Identify which cell holds the provided text, then report its (X, Y) central coordinate. 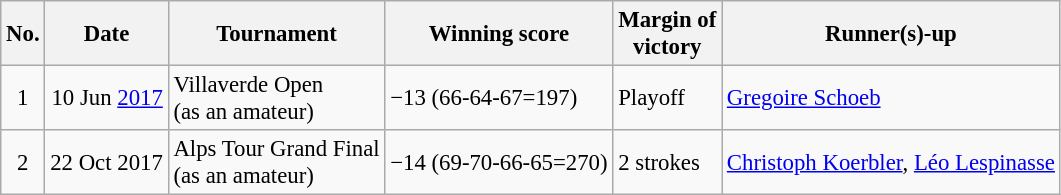
Villaverde Open(as an amateur) (276, 98)
Margin ofvictory (668, 34)
Christoph Koerbler, Léo Lespinasse (892, 162)
1 (23, 98)
2 (23, 162)
Runner(s)-up (892, 34)
Tournament (276, 34)
Alps Tour Grand Final(as an amateur) (276, 162)
Playoff (668, 98)
Gregoire Schoeb (892, 98)
2 strokes (668, 162)
No. (23, 34)
Date (106, 34)
Winning score (499, 34)
−13 (66-64-67=197) (499, 98)
22 Oct 2017 (106, 162)
10 Jun 2017 (106, 98)
−14 (69-70-66-65=270) (499, 162)
